Provide the [x, y] coordinate of the cell's center where the given text is located.  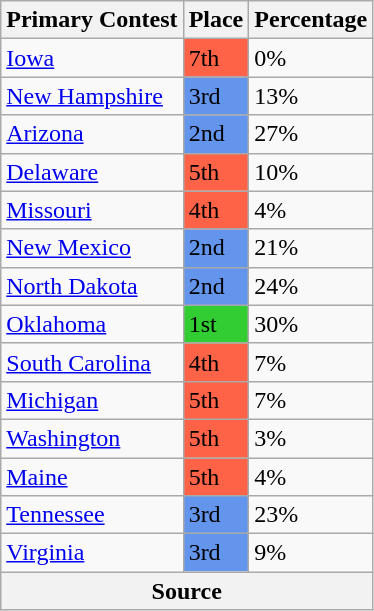
23% [311, 515]
21% [311, 248]
3% [311, 438]
New Mexico [92, 248]
27% [311, 134]
1st [216, 324]
North Dakota [92, 286]
Missouri [92, 210]
Tennessee [92, 515]
Oklahoma [92, 324]
9% [311, 553]
Maine [92, 477]
Arizona [92, 134]
Iowa [92, 58]
Primary Contest [92, 20]
0% [311, 58]
24% [311, 286]
Michigan [92, 400]
South Carolina [92, 362]
10% [311, 172]
Place [216, 20]
Virginia [92, 553]
Delaware [92, 172]
Source [187, 591]
New Hampshire [92, 96]
Washington [92, 438]
7th [216, 58]
13% [311, 96]
Percentage [311, 20]
30% [311, 324]
